Scan for the cell matching the given text and deliver its (x, y) coordinate at center. 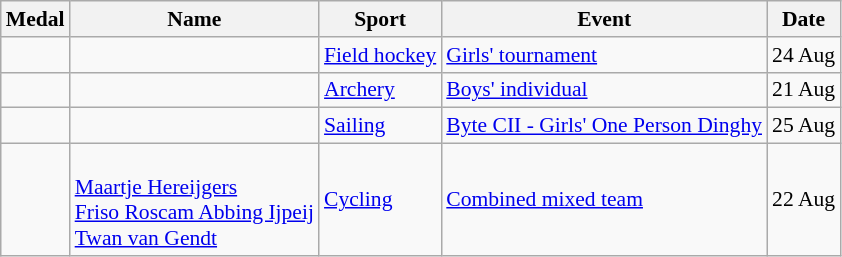
Cycling (380, 200)
Sport (380, 19)
Name (194, 19)
Boys' individual (604, 90)
Maartje HereijgersFriso Roscam Abbing IjpeijTwan van Gendt (194, 200)
Byte CII - Girls' One Person Dinghy (604, 126)
Sailing (380, 126)
24 Aug (804, 55)
25 Aug (804, 126)
21 Aug (804, 90)
22 Aug (804, 200)
Date (804, 19)
Combined mixed team (604, 200)
Girls' tournament (604, 55)
Event (604, 19)
Medal (36, 19)
Archery (380, 90)
Field hockey (380, 55)
